Extract the (x, y) coordinate from the center of the cell holding the provided text.  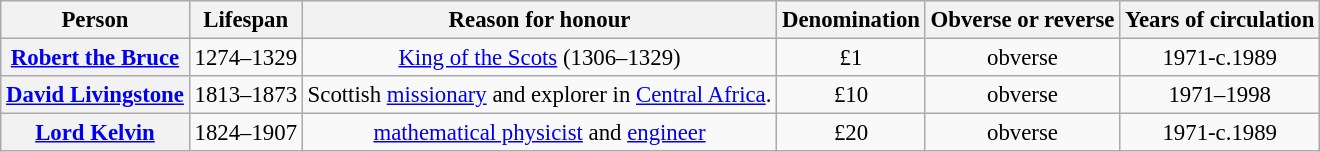
King of the Scots (1306–1329) (539, 58)
£10 (852, 95)
£20 (852, 133)
Obverse or reverse (1022, 20)
Reason for honour (539, 20)
Lifespan (246, 20)
Denomination (852, 20)
Person (95, 20)
Scottish missionary and explorer in Central Africa. (539, 95)
1274–1329 (246, 58)
1971–1998 (1220, 95)
David Livingstone (95, 95)
Robert the Bruce (95, 58)
Lord Kelvin (95, 133)
1813–1873 (246, 95)
Years of circulation (1220, 20)
£1 (852, 58)
1824–1907 (246, 133)
mathematical physicist and engineer (539, 133)
